Locate the cell with the specified text and output its (X, Y) center coordinate. 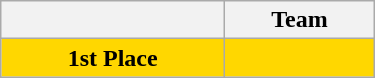
Team (300, 20)
1st Place (113, 58)
